For the text-containing cell, return its midpoint in (x, y) coordinate format. 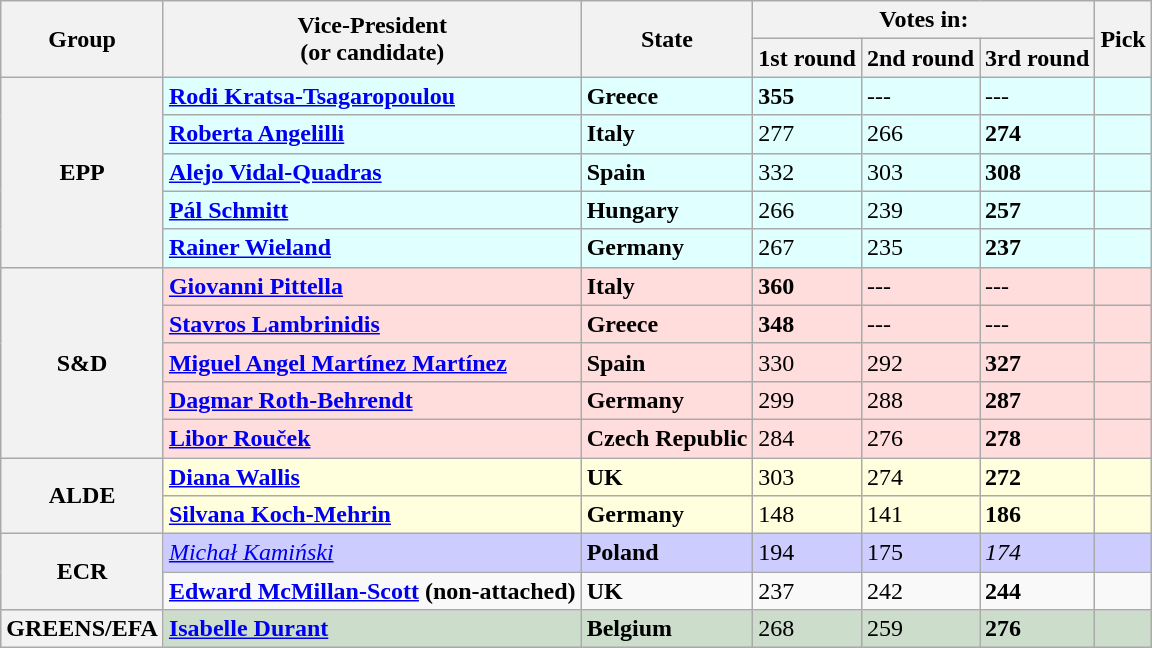
Dagmar Roth-Behrendt (372, 400)
GREENS/EFA (82, 629)
Hungary (667, 210)
141 (920, 515)
Miguel Angel Martínez Martínez (372, 362)
272 (1038, 477)
330 (808, 362)
Diana Wallis (372, 477)
ECR (82, 572)
Giovanni Pittella (372, 286)
Roberta Angelilli (372, 134)
2nd round (920, 58)
ALDE (82, 496)
EPP (82, 172)
292 (920, 362)
268 (808, 629)
Belgium (667, 629)
277 (808, 134)
Pick (1123, 39)
Votes in: (924, 20)
327 (1038, 362)
Group (82, 39)
Libor Rouček (372, 438)
288 (920, 400)
Rainer Wieland (372, 248)
Czech Republic (667, 438)
Pál Schmitt (372, 210)
Vice-President(or candidate) (372, 39)
308 (1038, 172)
Isabelle Durant (372, 629)
174 (1038, 553)
148 (808, 515)
1st round (808, 58)
259 (920, 629)
Poland (667, 553)
360 (808, 286)
355 (808, 96)
235 (920, 248)
244 (1038, 591)
186 (1038, 515)
Rodi Kratsa-Tsagaropoulou (372, 96)
State (667, 39)
194 (808, 553)
299 (808, 400)
Stavros Lambrinidis (372, 324)
267 (808, 248)
Edward McMillan-Scott (non-attached) (372, 591)
257 (1038, 210)
278 (1038, 438)
239 (920, 210)
Alejo Vidal-Quadras (372, 172)
348 (808, 324)
3rd round (1038, 58)
242 (920, 591)
Silvana Koch-Mehrin (372, 515)
332 (808, 172)
S&D (82, 362)
175 (920, 553)
284 (808, 438)
Michał Kamiński (372, 553)
287 (1038, 400)
